Return [x, y] of the center of cell containing provided text 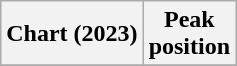
Peakposition [189, 34]
Chart (2023) [72, 34]
